Determine the [X, Y] coordinate at the center of the cell enclosing the given text.  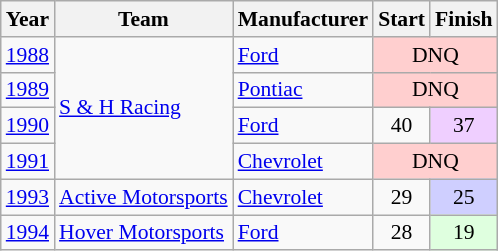
Hover Motorsports [144, 233]
Start [402, 19]
25 [464, 197]
Team [144, 19]
40 [402, 126]
28 [402, 233]
Year [28, 19]
Finish [464, 19]
37 [464, 126]
1991 [28, 162]
1989 [28, 90]
S & H Racing [144, 108]
Active Motorsports [144, 197]
19 [464, 233]
29 [402, 197]
1988 [28, 55]
Pontiac [303, 90]
1993 [28, 197]
Manufacturer [303, 19]
1990 [28, 126]
1994 [28, 233]
